From the cell containing the given text, extract its center point as (X, Y) coordinate. 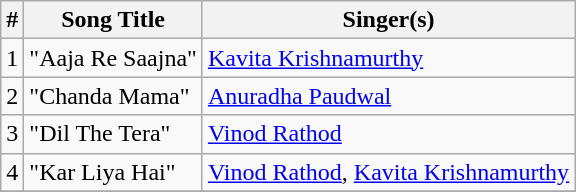
Singer(s) (388, 20)
Vinod Rathod, Kavita Krishnamurthy (388, 172)
1 (12, 58)
Song Title (114, 20)
4 (12, 172)
"Chanda Mama" (114, 96)
"Aaja Re Saajna" (114, 58)
"Kar Liya Hai" (114, 172)
Kavita Krishnamurthy (388, 58)
"Dil The Tera" (114, 134)
# (12, 20)
3 (12, 134)
2 (12, 96)
Anuradha Paudwal (388, 96)
Vinod Rathod (388, 134)
